Capture the cell that displays the provided text and extract its [x, y] central coordinate. 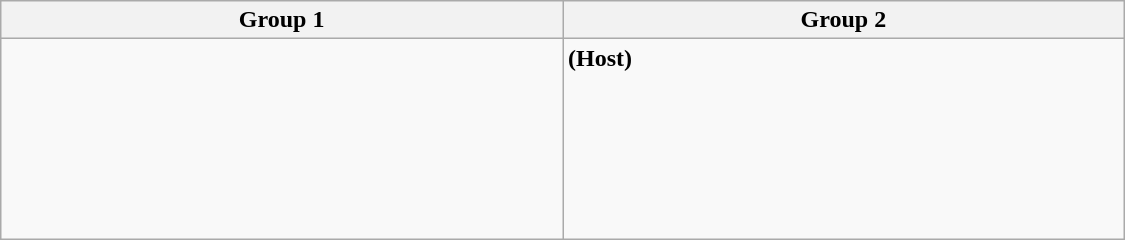
(Host) [843, 139]
Group 1 [282, 20]
Group 2 [843, 20]
